From the cell containing the given text, extract its center point as [X, Y] coordinate. 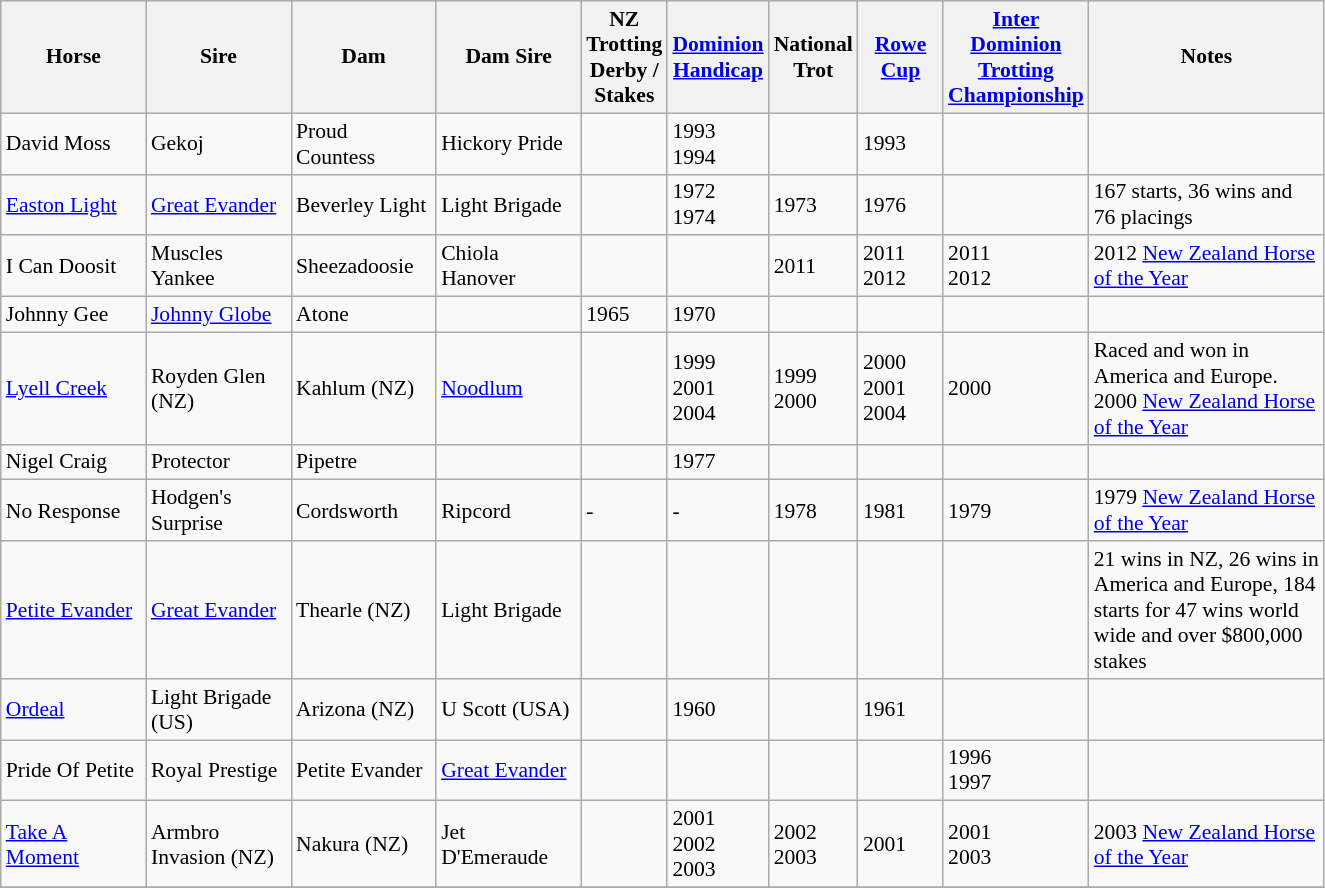
1978 [814, 510]
I Can Doosit [74, 266]
Gekoj [218, 144]
Light Brigade (US) [218, 710]
Protector [218, 462]
Cordsworth [364, 510]
1979 New Zealand Horse of the Year [1206, 510]
1996 1997 [1016, 770]
Royden Glen (NZ) [218, 388]
Armbro Invasion (NZ) [218, 844]
Beverley Light [364, 204]
2001 2002 2003 [718, 844]
1979 [1016, 510]
Pipetre [364, 462]
Arizona (NZ) [364, 710]
Inter Dominion Trotting Championship [1016, 57]
Thearle (NZ) [364, 610]
2000 [1016, 388]
Ordeal [74, 710]
1981 [900, 510]
Sheezadoosie [364, 266]
Rowe Cup [900, 57]
2002 2003 [814, 844]
Easton Light [74, 204]
Johnny Gee [74, 315]
U Scott (USA) [508, 710]
Proud Countess [364, 144]
1993 [900, 144]
Raced and won in America and Europe. 2000 New Zealand Horse of the Year [1206, 388]
20112012 [900, 266]
David Moss [74, 144]
Noodlum [508, 388]
1961 [900, 710]
2003 New Zealand Horse of the Year [1206, 844]
National Trot [814, 57]
Royal Prestige [218, 770]
1960 [718, 710]
Jet D'Emeraude [508, 844]
NZ Trotting Derby / Stakes [624, 57]
2012 New Zealand Horse of the Year [1206, 266]
Notes [1206, 57]
Hodgen's Surprise [218, 510]
Atone [364, 315]
Dam Sire [508, 57]
Ripcord [508, 510]
1973 [814, 204]
1972 1974 [718, 204]
Kahlum (NZ) [364, 388]
21 wins in NZ, 26 wins in America and Europe, 184 starts for 47 wins world wide and over $800,000 stakes [1206, 610]
Sire [218, 57]
Hickory Pride [508, 144]
19992001 2004 [718, 388]
Dominion Handicap [718, 57]
Pride Of Petite [74, 770]
Dam [364, 57]
2001 [900, 844]
Take A Moment [74, 844]
Horse [74, 57]
Nakura (NZ) [364, 844]
1993 1994 [718, 144]
2001 2003 [1016, 844]
19992000 [814, 388]
1970 [718, 315]
2011 2012 [1016, 266]
1965 [624, 315]
2011 [814, 266]
Muscles Yankee [218, 266]
167 starts, 36 wins and 76 placings [1206, 204]
No Response [74, 510]
1977 [718, 462]
Chiola Hanover [508, 266]
2000 2001 2004 [900, 388]
Johnny Globe [218, 315]
Lyell Creek [74, 388]
1976 [900, 204]
Nigel Craig [74, 462]
